Search for the cell housing the specified text and yield its [x, y] center coordinate. 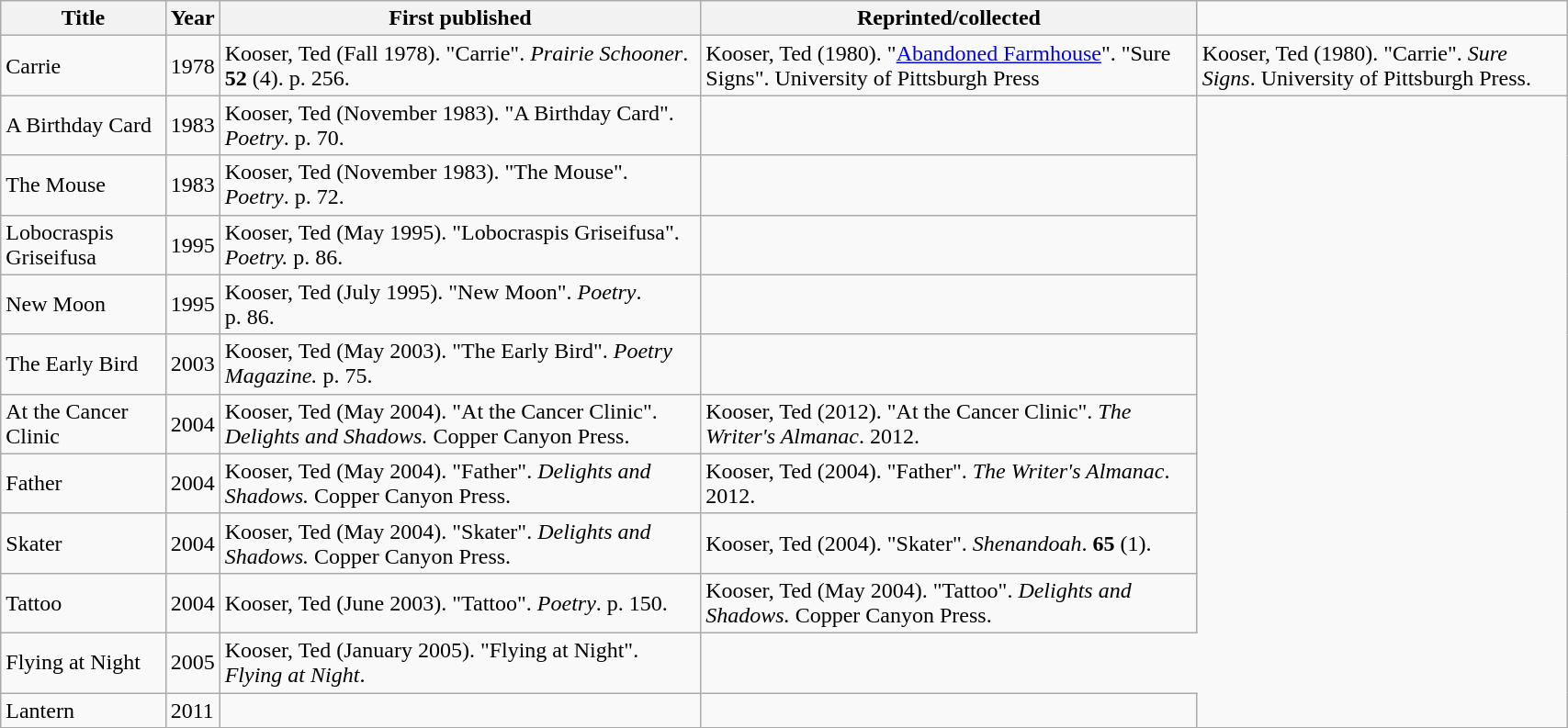
The Mouse [83, 185]
First published [460, 18]
Kooser, Ted (November 1983). "A Birthday Card". Poetry. p. 70. [460, 125]
1978 [193, 66]
Kooser, Ted (2004). "Father". The Writer's Almanac. 2012. [949, 483]
Kooser, Ted (June 2003). "Tattoo". Poetry. p. 150. [460, 602]
At the Cancer Clinic [83, 424]
Year [193, 18]
Father [83, 483]
The Early Bird [83, 364]
A Birthday Card [83, 125]
Skater [83, 543]
Flying at Night [83, 663]
Kooser, Ted (Fall 1978). "Carrie". Prairie Schooner. 52 (4). p. 256. [460, 66]
Lantern [83, 710]
Title [83, 18]
Kooser, Ted (1980). "Carrie". Sure Signs. University of Pittsburgh Press. [1382, 66]
2003 [193, 364]
Kooser, Ted (2012). "At the Cancer Clinic". The Writer's Almanac. 2012. [949, 424]
Kooser, Ted (May 2004). "Tattoo". Delights and Shadows. Copper Canyon Press. [949, 602]
Kooser, Ted (May 2004). "Father". Delights and Shadows. Copper Canyon Press. [460, 483]
Kooser, Ted (November 1983). "The Mouse". Poetry. p. 72. [460, 185]
Kooser, Ted (May 1995). "Lobocraspis Griseifusa". Poetry. p. 86. [460, 244]
Carrie [83, 66]
2011 [193, 710]
Kooser, Ted (May 2004). "At the Cancer Clinic". Delights and Shadows. Copper Canyon Press. [460, 424]
New Moon [83, 305]
2005 [193, 663]
Tattoo [83, 602]
Kooser, Ted (January 2005). "Flying at Night". Flying at Night. [460, 663]
Kooser, Ted (1980). "Abandoned Farmhouse". "Sure Signs". University of Pittsburgh Press [949, 66]
Kooser, Ted (July 1995). "New Moon". Poetry. p. 86. [460, 305]
Kooser, Ted (May 2003). "The Early Bird". Poetry Magazine. p. 75. [460, 364]
Kooser, Ted (2004). "Skater". Shenandoah. 65 (1). [949, 543]
Kooser, Ted (May 2004). "Skater". Delights and Shadows. Copper Canyon Press. [460, 543]
Reprinted/collected [949, 18]
Lobocraspis Griseifusa [83, 244]
